Return the (x, y) coordinate for the center point of the cell that contains the specified text.  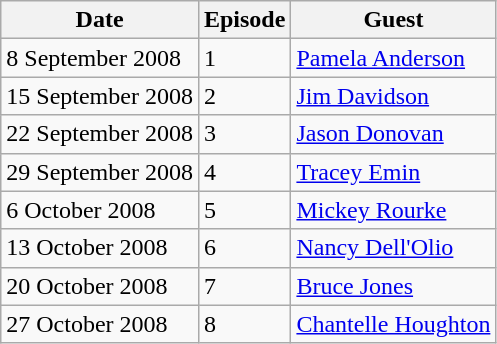
6 October 2008 (100, 210)
Jim Davidson (394, 96)
4 (244, 172)
Nancy Dell'Olio (394, 248)
29 September 2008 (100, 172)
20 October 2008 (100, 286)
Chantelle Houghton (394, 324)
Pamela Anderson (394, 58)
8 (244, 324)
Bruce Jones (394, 286)
5 (244, 210)
Date (100, 20)
Mickey Rourke (394, 210)
27 October 2008 (100, 324)
6 (244, 248)
1 (244, 58)
8 September 2008 (100, 58)
22 September 2008 (100, 134)
3 (244, 134)
13 October 2008 (100, 248)
Guest (394, 20)
15 September 2008 (100, 96)
7 (244, 286)
Tracey Emin (394, 172)
Episode (244, 20)
2 (244, 96)
Jason Donovan (394, 134)
